Extract the [X, Y] coordinate from the center of the cell holding the provided text.  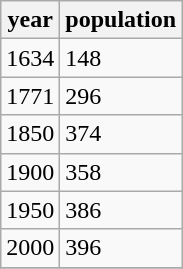
374 [121, 134]
1950 [30, 210]
1771 [30, 96]
1900 [30, 172]
year [30, 20]
396 [121, 248]
population [121, 20]
2000 [30, 248]
296 [121, 96]
1634 [30, 58]
358 [121, 172]
148 [121, 58]
386 [121, 210]
1850 [30, 134]
